Determine the (X, Y) coordinate at the center of the cell enclosing the given text.  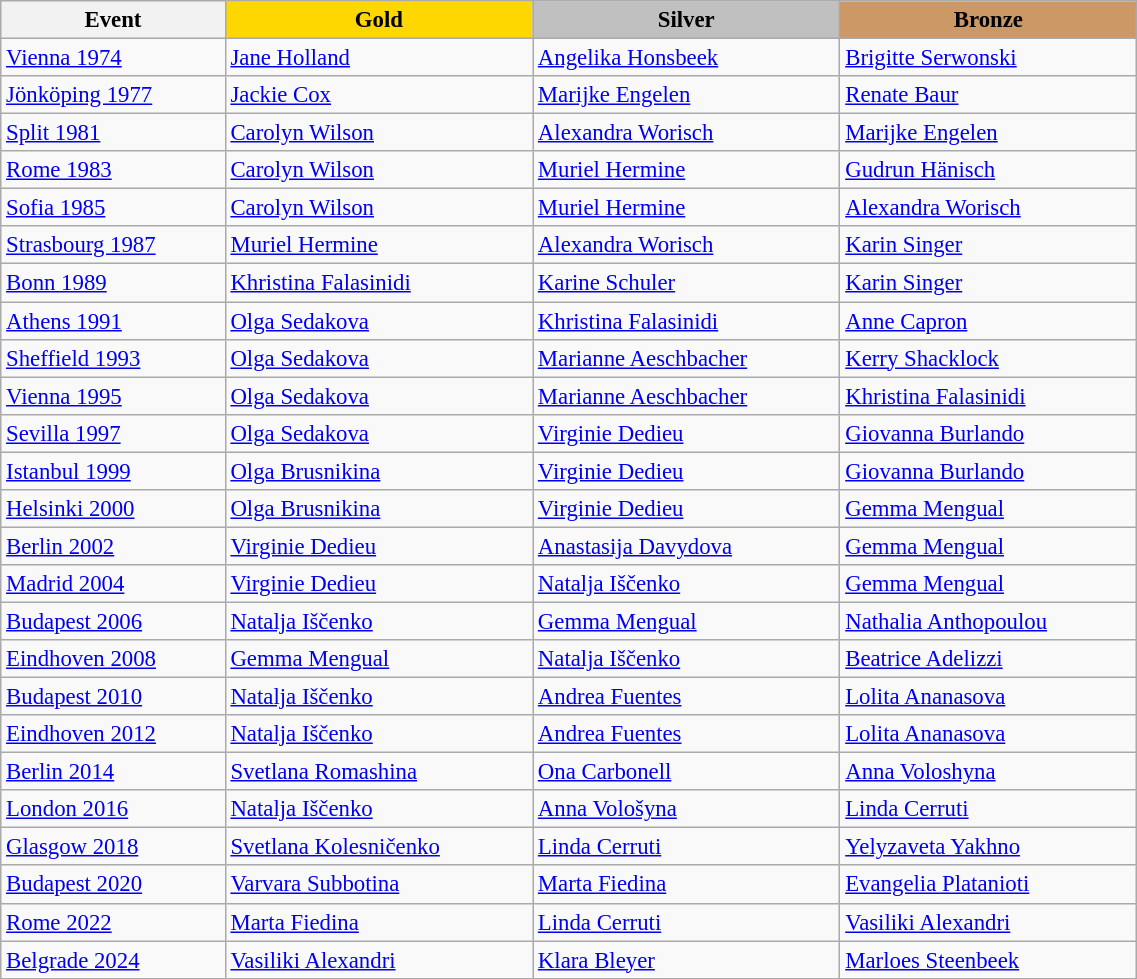
Vienna 1974 (113, 58)
Karine Schuler (686, 283)
Budapest 2020 (113, 885)
Eindhoven 2012 (113, 734)
Gold (378, 20)
Glasgow 2018 (113, 847)
Kerry Shacklock (988, 358)
Eindhoven 2008 (113, 659)
Madrid 2004 (113, 584)
Rome 2022 (113, 922)
Yelyzaveta Yakhno (988, 847)
Jane Holland (378, 58)
Rome 1983 (113, 170)
Vienna 1995 (113, 396)
Gudrun Hänisch (988, 170)
Berlin 2014 (113, 772)
Sofia 1985 (113, 208)
Anastasija Davydova (686, 546)
Jackie Cox (378, 95)
Varvara Subbotina (378, 885)
Sheffield 1993 (113, 358)
Marloes Steenbeek (988, 960)
Anna Voloshyna (988, 772)
Evangelia Platanioti (988, 885)
Anna Vološyna (686, 809)
Budapest 2006 (113, 621)
London 2016 (113, 809)
Klara Bleyer (686, 960)
Budapest 2010 (113, 697)
Berlin 2002 (113, 546)
Ona Carbonell (686, 772)
Athens 1991 (113, 321)
Renate Baur (988, 95)
Angelika Honsbeek (686, 58)
Belgrade 2024 (113, 960)
Jönköping 1977 (113, 95)
Nathalia Anthopoulou (988, 621)
Svetlana Romashina (378, 772)
Bronze (988, 20)
Anne Capron (988, 321)
Svetlana Kolesničenko (378, 847)
Strasbourg 1987 (113, 245)
Helsinki 2000 (113, 509)
Silver (686, 20)
Brigitte Serwonski (988, 58)
Sevilla 1997 (113, 433)
Beatrice Adelizzi (988, 659)
Istanbul 1999 (113, 471)
Bonn 1989 (113, 283)
Split 1981 (113, 133)
Event (113, 20)
